Provide the (x, y) coordinate of the cell's center where the given text is located.  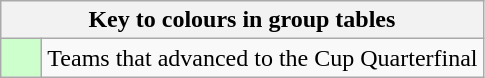
Key to colours in group tables (242, 20)
Teams that advanced to the Cup Quarterfinal (262, 58)
